Return (x, y) of the center of cell containing provided text 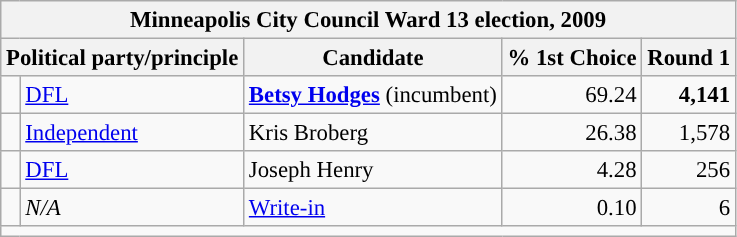
256 (689, 170)
Kris Broberg (374, 133)
Round 1 (689, 58)
4.28 (572, 170)
N/A (132, 208)
Candidate (374, 58)
Political party/principle (122, 58)
1,578 (689, 133)
4,141 (689, 95)
Write-in (374, 208)
69.24 (572, 95)
Minneapolis City Council Ward 13 election, 2009 (368, 20)
6 (689, 208)
26.38 (572, 133)
Independent (132, 133)
Joseph Henry (374, 170)
0.10 (572, 208)
% 1st Choice (572, 58)
Betsy Hodges (incumbent) (374, 95)
